Determine the (X, Y) coordinate at the center of the cell enclosing the given text.  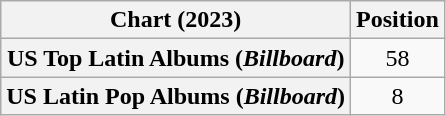
Position (398, 20)
US Latin Pop Albums (Billboard) (176, 96)
US Top Latin Albums (Billboard) (176, 58)
Chart (2023) (176, 20)
8 (398, 96)
58 (398, 58)
